From the cell containing the given text, extract its center point as [x, y] coordinate. 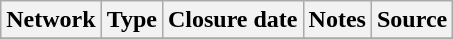
Type [132, 20]
Source [412, 20]
Notes [337, 20]
Closure date [232, 20]
Network [51, 20]
